Identify which cell holds the provided text, then report its [x, y] central coordinate. 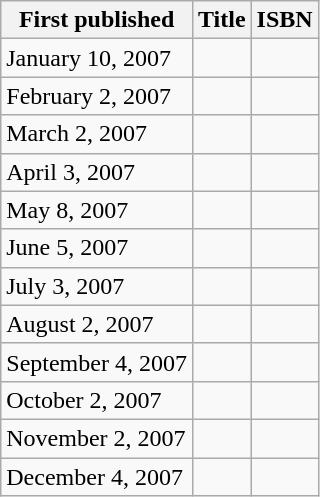
August 2, 2007 [97, 324]
ISBN [284, 20]
July 3, 2007 [97, 286]
April 3, 2007 [97, 172]
May 8, 2007 [97, 210]
October 2, 2007 [97, 400]
Title [222, 20]
February 2, 2007 [97, 96]
September 4, 2007 [97, 362]
March 2, 2007 [97, 134]
December 4, 2007 [97, 477]
June 5, 2007 [97, 248]
First published [97, 20]
November 2, 2007 [97, 438]
January 10, 2007 [97, 58]
